Return (X, Y) of the center of cell containing provided text 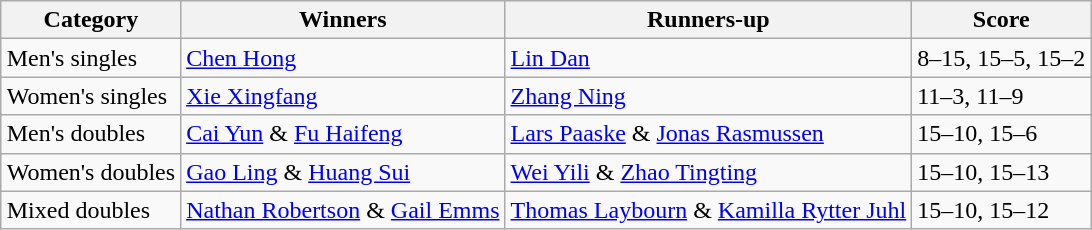
Score (1002, 20)
Lars Paaske & Jonas Rasmussen (708, 134)
Women's singles (90, 96)
Xie Xingfang (343, 96)
Zhang Ning (708, 96)
8–15, 15–5, 15–2 (1002, 58)
Cai Yun & Fu Haifeng (343, 134)
Men's doubles (90, 134)
Mixed doubles (90, 210)
Winners (343, 20)
Runners-up (708, 20)
15–10, 15–13 (1002, 172)
15–10, 15–12 (1002, 210)
Women's doubles (90, 172)
Gao Ling & Huang Sui (343, 172)
Chen Hong (343, 58)
Wei Yili & Zhao Tingting (708, 172)
Nathan Robertson & Gail Emms (343, 210)
Category (90, 20)
Men's singles (90, 58)
11–3, 11–9 (1002, 96)
Thomas Laybourn & Kamilla Rytter Juhl (708, 210)
15–10, 15–6 (1002, 134)
Lin Dan (708, 58)
